Output the [X, Y] coordinate of the center of the cell containing the given text.  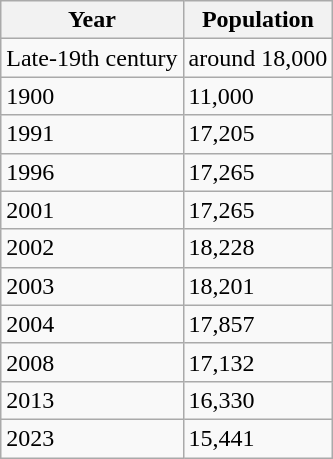
2004 [92, 324]
2008 [92, 362]
Late-19th century [92, 58]
1991 [92, 134]
2013 [92, 400]
16,330 [258, 400]
2001 [92, 210]
17,857 [258, 324]
18,228 [258, 248]
2023 [92, 438]
1900 [92, 96]
1996 [92, 172]
11,000 [258, 96]
Population [258, 20]
around 18,000 [258, 58]
15,441 [258, 438]
Year [92, 20]
17,205 [258, 134]
2003 [92, 286]
17,132 [258, 362]
18,201 [258, 286]
2002 [92, 248]
